Return (X, Y) of the center of cell containing provided text 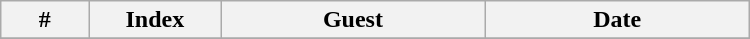
Guest (353, 20)
# (45, 20)
Index (155, 20)
Date (617, 20)
